Extract the (X, Y) coordinate from the center of the cell holding the provided text.  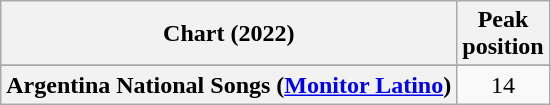
14 (503, 85)
Argentina National Songs (Monitor Latino) (229, 85)
Peak position (503, 34)
Chart (2022) (229, 34)
